Return [X, Y] of the center of cell containing provided text 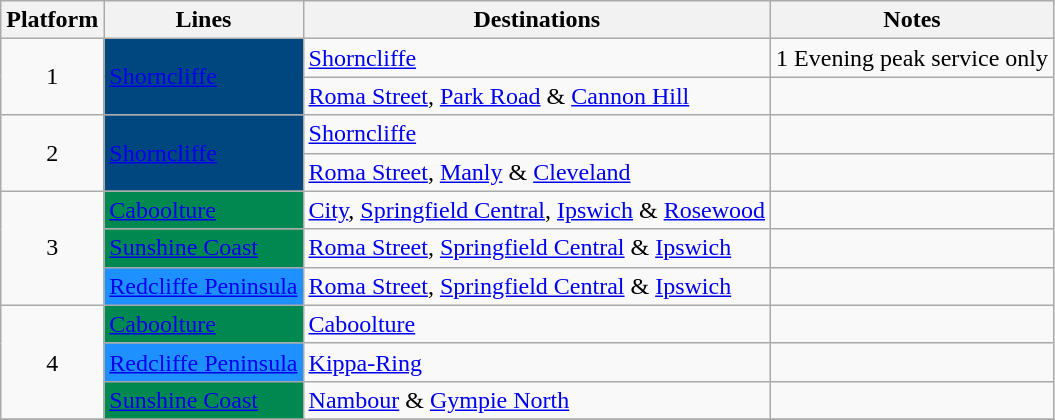
Nambour & Gympie North [537, 400]
Notes [912, 20]
Platform [52, 20]
2 [52, 153]
1 [52, 77]
3 [52, 248]
Kippa-Ring [537, 362]
Roma Street, Park Road & Cannon Hill [537, 96]
Destinations [537, 20]
1 Evening peak service only [912, 58]
Lines [204, 20]
4 [52, 362]
City, Springfield Central, Ipswich & Rosewood [537, 210]
Roma Street, Manly & Cleveland [537, 172]
